Extract the [X, Y] coordinate from the center of the cell holding the provided text.  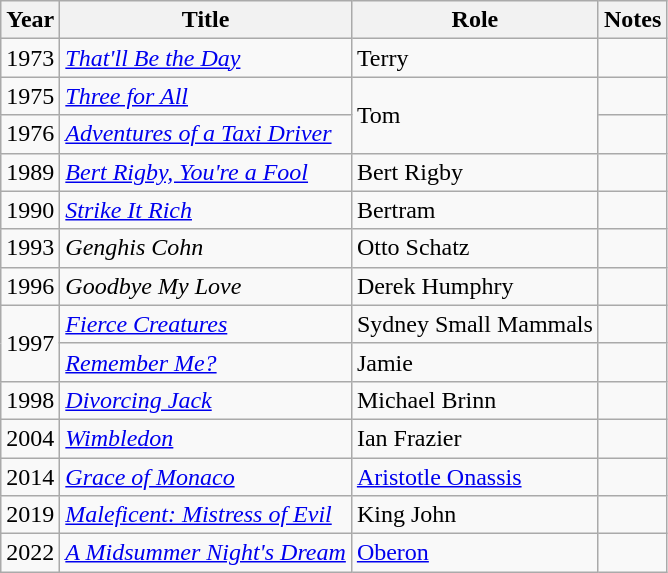
Notes [632, 20]
1990 [30, 210]
Genghis Cohn [206, 248]
Fierce Creatures [206, 324]
1998 [30, 400]
Year [30, 20]
Strike It Rich [206, 210]
1989 [30, 172]
Bert Rigby [474, 172]
Adventures of a Taxi Driver [206, 134]
Oberon [474, 553]
2014 [30, 477]
Bertram [474, 210]
1975 [30, 96]
Aristotle Onassis [474, 477]
Three for All [206, 96]
A Midsummer Night's Dream [206, 553]
1993 [30, 248]
Otto Schatz [474, 248]
Michael Brinn [474, 400]
Divorcing Jack [206, 400]
1976 [30, 134]
2019 [30, 515]
That'll Be the Day [206, 58]
1973 [30, 58]
Derek Humphry [474, 286]
Title [206, 20]
Bert Rigby, You're a Fool [206, 172]
Role [474, 20]
Goodbye My Love [206, 286]
1996 [30, 286]
King John [474, 515]
Maleficent: Mistress of Evil [206, 515]
Remember Me? [206, 362]
Tom [474, 115]
Ian Frazier [474, 438]
Jamie [474, 362]
Wimbledon [206, 438]
Grace of Monaco [206, 477]
Sydney Small Mammals [474, 324]
2004 [30, 438]
Terry [474, 58]
1997 [30, 343]
2022 [30, 553]
